Detect which cell encompasses the target text, then output its (X, Y) center coordinate. 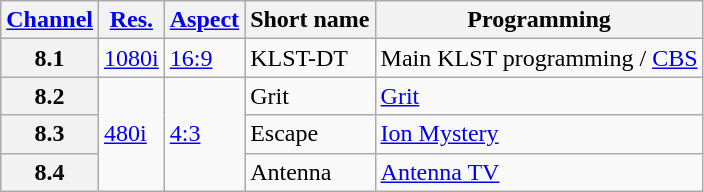
8.4 (50, 172)
480i (132, 134)
1080i (132, 58)
Escape (310, 134)
Antenna (310, 172)
8.1 (50, 58)
Channel (50, 20)
Antenna TV (539, 172)
Ion Mystery (539, 134)
4:3 (204, 134)
Res. (132, 20)
8.2 (50, 96)
16:9 (204, 58)
Main KLST programming / CBS (539, 58)
Programming (539, 20)
Short name (310, 20)
8.3 (50, 134)
Aspect (204, 20)
KLST-DT (310, 58)
